Provide the (x, y) coordinate of the cell's center where the given text is located.  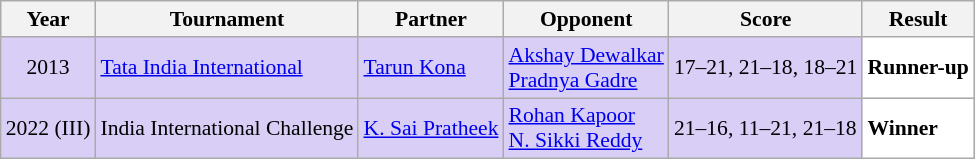
Result (918, 19)
17–21, 21–18, 18–21 (766, 68)
India International Challenge (226, 128)
2022 (III) (48, 128)
2013 (48, 68)
Partner (430, 19)
Year (48, 19)
Runner-up (918, 68)
Rohan Kapoor N. Sikki Reddy (586, 128)
Akshay Dewalkar Pradnya Gadre (586, 68)
Winner (918, 128)
Opponent (586, 19)
21–16, 11–21, 21–18 (766, 128)
Tata India International (226, 68)
Tarun Kona (430, 68)
Score (766, 19)
K. Sai Pratheek (430, 128)
Tournament (226, 19)
